For the text-containing cell, return its midpoint in [x, y] coordinate format. 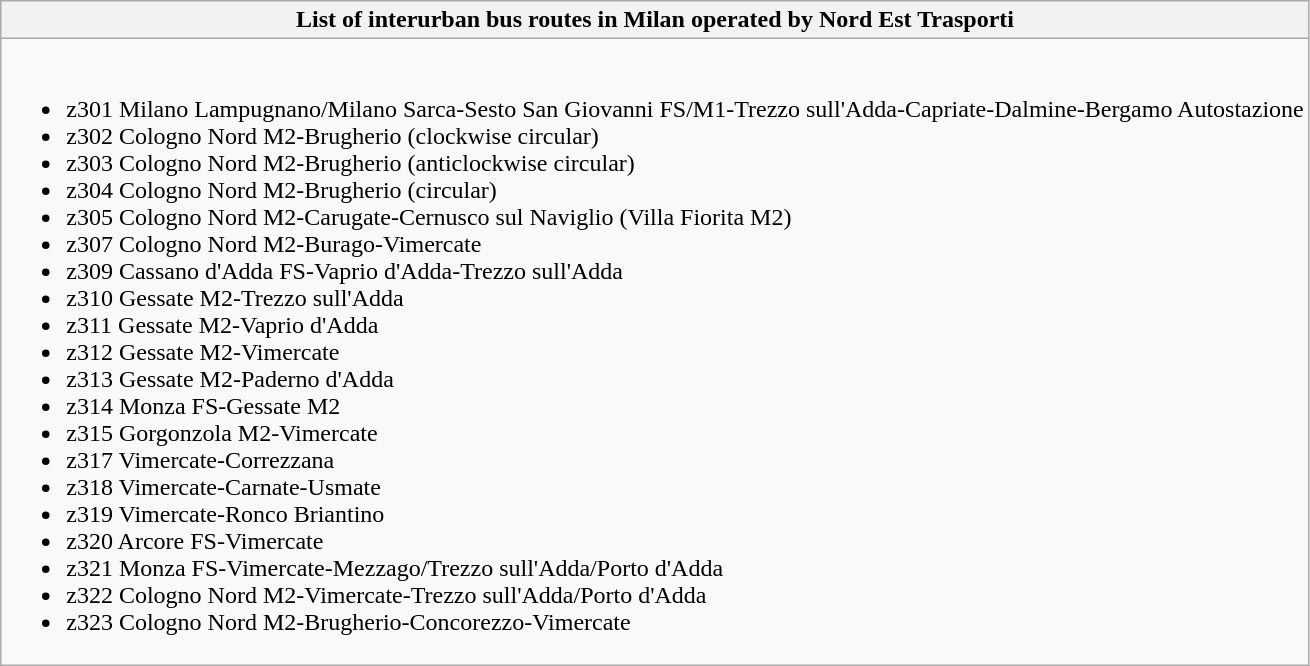
List of interurban bus routes in Milan operated by Nord Est Trasporti [655, 20]
